Capture the cell that displays the provided text and extract its (x, y) central coordinate. 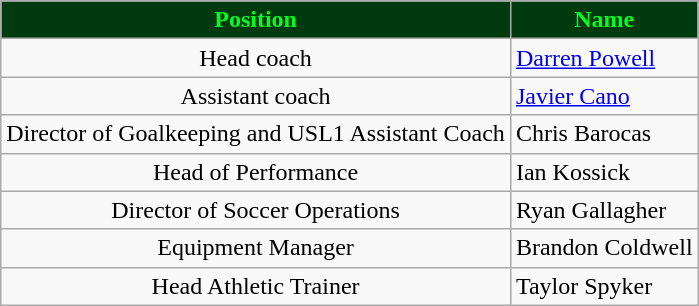
Taylor Spyker (604, 286)
Head Athletic Trainer (256, 286)
Head of Performance (256, 172)
Position (256, 20)
Assistant coach (256, 96)
Javier Cano (604, 96)
Chris Barocas (604, 134)
Name (604, 20)
Darren Powell (604, 58)
Ian Kossick (604, 172)
Brandon Coldwell (604, 248)
Ryan Gallagher (604, 210)
Director of Soccer Operations (256, 210)
Head coach (256, 58)
Director of Goalkeeping and USL1 Assistant Coach (256, 134)
Equipment Manager (256, 248)
